Provide the [x, y] coordinate of the cell's center where the given text is located.  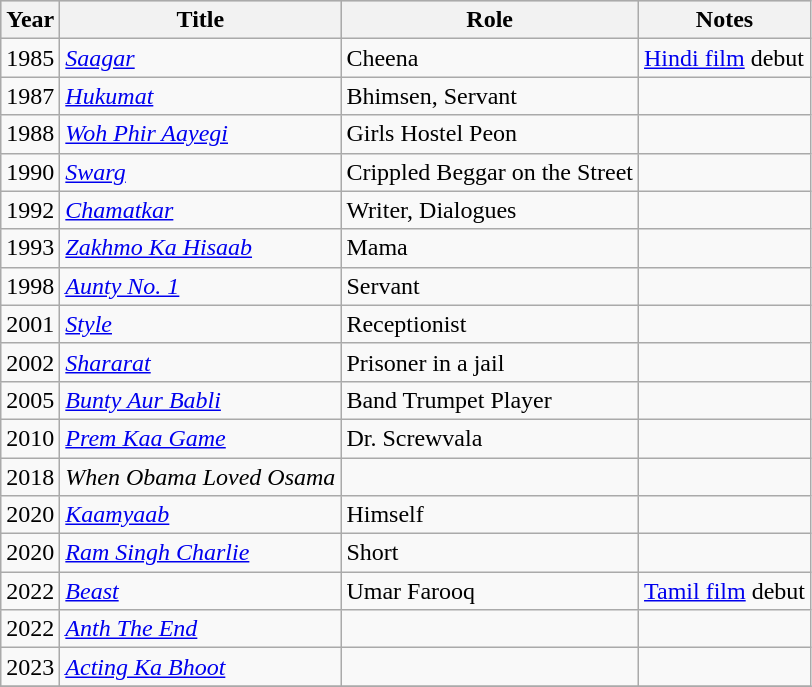
Himself [490, 515]
Beast [200, 591]
Bhimsen, Servant [490, 96]
Short [490, 553]
Style [200, 324]
Year [30, 20]
Dr. Screwvala [490, 438]
Role [490, 20]
Acting Ka Bhoot [200, 667]
Swarg [200, 172]
1985 [30, 58]
Girls Hostel Peon [490, 134]
1990 [30, 172]
Woh Phir Aayegi [200, 134]
1988 [30, 134]
1998 [30, 286]
Receptionist [490, 324]
Bunty Aur Babli [200, 400]
2010 [30, 438]
Title [200, 20]
Crippled Beggar on the Street [490, 172]
Chamatkar [200, 210]
Cheena [490, 58]
1992 [30, 210]
Anth The End [200, 629]
When Obama Loved Osama [200, 477]
Tamil film debut [725, 591]
Prisoner in a jail [490, 362]
Saagar [200, 58]
2005 [30, 400]
Aunty No. 1 [200, 286]
1993 [30, 248]
1987 [30, 96]
Servant [490, 286]
Kaamyaab [200, 515]
Writer, Dialogues [490, 210]
Band Trumpet Player [490, 400]
Mama [490, 248]
2002 [30, 362]
2023 [30, 667]
Zakhmo Ka Hisaab [200, 248]
Shararat [200, 362]
Notes [725, 20]
Prem Kaa Game [200, 438]
Ram Singh Charlie [200, 553]
Umar Farooq [490, 591]
Hukumat [200, 96]
Hindi film debut [725, 58]
2018 [30, 477]
2001 [30, 324]
